Return the (x, y) coordinate for the center point of the cell that contains the specified text.  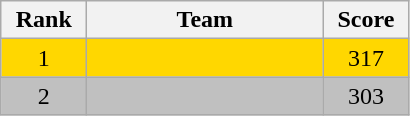
317 (366, 58)
Score (366, 20)
Team (205, 20)
1 (44, 58)
Rank (44, 20)
303 (366, 96)
2 (44, 96)
